Identify which cell holds the provided text, then report its [x, y] central coordinate. 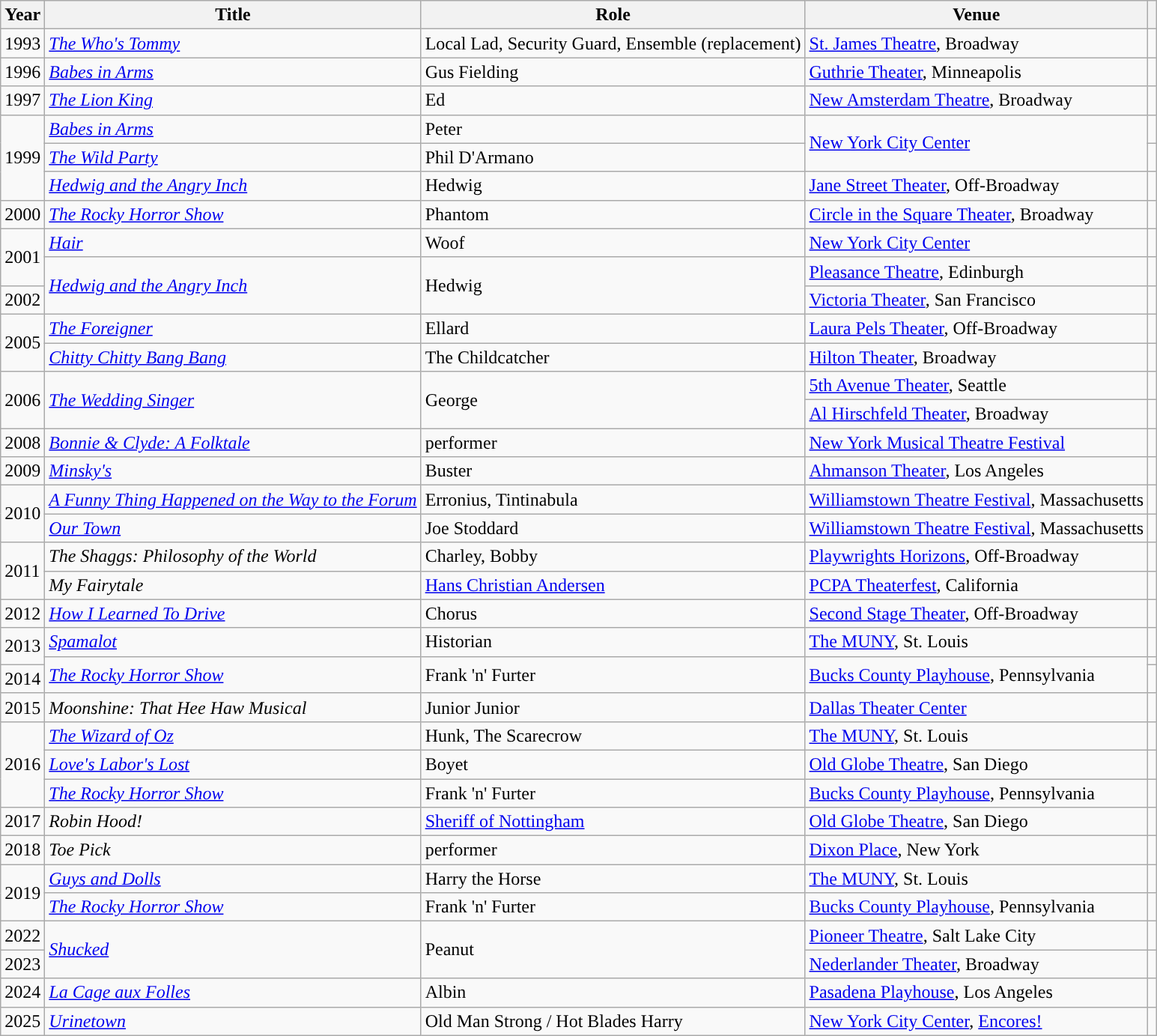
2022 [22, 936]
Phantom [613, 214]
New Amsterdam Theatre, Broadway [977, 100]
New York City Center, Encores! [977, 1021]
New York Musical Theatre Festival [977, 443]
Old Man Strong / Hot Blades Harry [613, 1021]
Our Town [233, 528]
Sheriff of Nottingham [613, 822]
Spamalot [233, 642]
Dixon Place, New York [977, 850]
Pioneer Theatre, Salt Lake City [977, 936]
Chorus [613, 614]
The Childcatcher [613, 357]
Phil D'Armano [613, 157]
Peanut [613, 950]
Year [22, 15]
Circle in the Square Theater, Broadway [977, 214]
2012 [22, 614]
St. James Theatre, Broadway [977, 43]
Toe Pick [233, 850]
1996 [22, 72]
2005 [22, 342]
The Wild Party [233, 157]
Charley, Bobby [613, 557]
Shucked [233, 950]
2017 [22, 822]
The Wedding Singer [233, 400]
Local Lad, Security Guard, Ensemble (replacement) [613, 43]
Robin Hood! [233, 822]
2000 [22, 214]
Erronius, Tintinabula [613, 500]
Jane Street Theater, Off-Broadway [977, 186]
2006 [22, 400]
Albin [613, 993]
Guys and Dolls [233, 879]
2016 [22, 764]
PCPA Theaterfest, California [977, 585]
Buster [613, 471]
Hair [233, 243]
2010 [22, 514]
Laura Pels Theater, Off-Broadway [977, 328]
Bonnie & Clyde: A Folktale [233, 443]
2013 [22, 646]
1999 [22, 157]
2001 [22, 257]
Woof [613, 243]
2018 [22, 850]
Chitty Chitty Bang Bang [233, 357]
2015 [22, 707]
The Shaggs: Philosophy of the World [233, 557]
Guthrie Theater, Minneapolis [977, 72]
1993 [22, 43]
Minsky's [233, 471]
Peter [613, 129]
Playwrights Horizons, Off-Broadway [977, 557]
Historian [613, 642]
Hans Christian Andersen [613, 585]
Joe Stoddard [613, 528]
2002 [22, 300]
2011 [22, 571]
Harry the Horse [613, 879]
A Funny Thing Happened on the Way to the Forum [233, 500]
2019 [22, 893]
2025 [22, 1021]
Al Hirschfeld Theater, Broadway [977, 414]
Hilton Theater, Broadway [977, 357]
2014 [22, 679]
Nederlander Theater, Broadway [977, 964]
Pleasance Theatre, Edinburgh [977, 271]
La Cage aux Folles [233, 993]
1997 [22, 100]
2008 [22, 443]
My Fairytale [233, 585]
Hunk, The Scarecrow [613, 736]
Pasadena Playhouse, Los Angeles [977, 993]
Victoria Theater, San Francisco [977, 300]
Ellard [613, 328]
Title [233, 15]
The Wizard of Oz [233, 736]
George [613, 400]
Moonshine: That Hee Haw Musical [233, 707]
Urinetown [233, 1021]
5th Avenue Theater, Seattle [977, 386]
How I Learned To Drive [233, 614]
Love's Labor's Lost [233, 764]
2023 [22, 964]
Ahmanson Theater, Los Angeles [977, 471]
Junior Junior [613, 707]
2024 [22, 993]
Venue [977, 15]
The Lion King [233, 100]
Gus Fielding [613, 72]
Dallas Theater Center [977, 707]
The Foreigner [233, 328]
Boyet [613, 764]
Second Stage Theater, Off-Broadway [977, 614]
The Who's Tommy [233, 43]
2009 [22, 471]
Role [613, 15]
Ed [613, 100]
